Detect which cell encompasses the target text, then output its (X, Y) center coordinate. 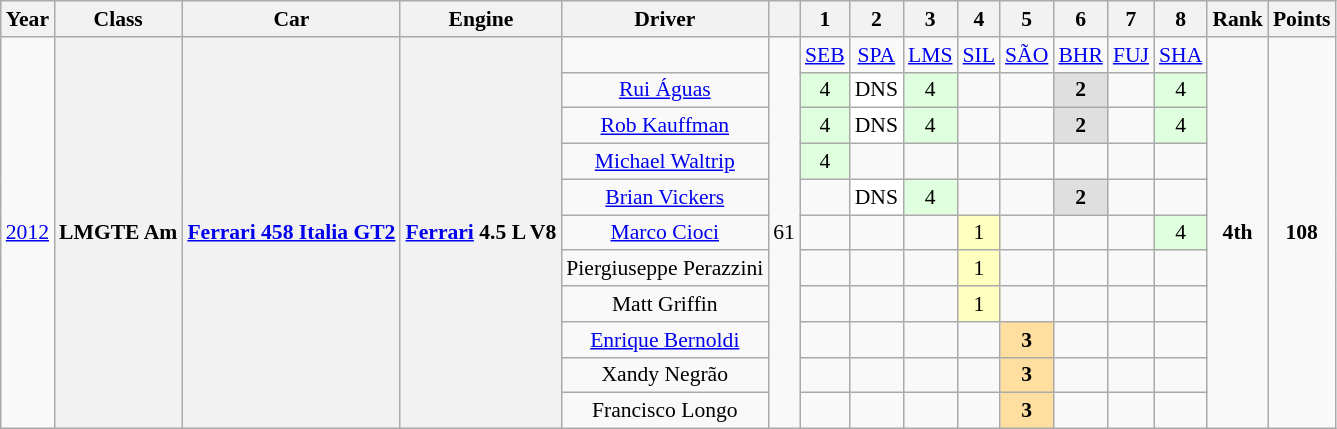
61 (784, 233)
Rui Águas (664, 90)
Piergiuseppe Perazzini (664, 269)
Class (118, 19)
SÃO (1026, 55)
Points (1302, 19)
BHR (1080, 55)
SIL (980, 55)
7 (1131, 19)
SEB (825, 55)
Xandy Negrão (664, 375)
Michael Waltrip (664, 162)
Enrique Bernoldi (664, 340)
LMGTE Am (118, 233)
FUJ (1131, 55)
Year (28, 19)
108 (1302, 233)
5 (1026, 19)
LMS (930, 55)
Marco Cioci (664, 233)
Ferrari 4.5 L V8 (480, 233)
Rank (1238, 19)
2012 (28, 233)
Ferrari 458 Italia GT2 (291, 233)
Driver (664, 19)
8 (1180, 19)
Matt Griffin (664, 304)
Engine (480, 19)
SHA (1180, 55)
Rob Kauffman (664, 126)
6 (1080, 19)
4th (1238, 233)
Francisco Longo (664, 411)
Brian Vickers (664, 197)
SPA (876, 55)
Car (291, 19)
